Scan for the cell matching the given text and deliver its [X, Y] coordinate at center. 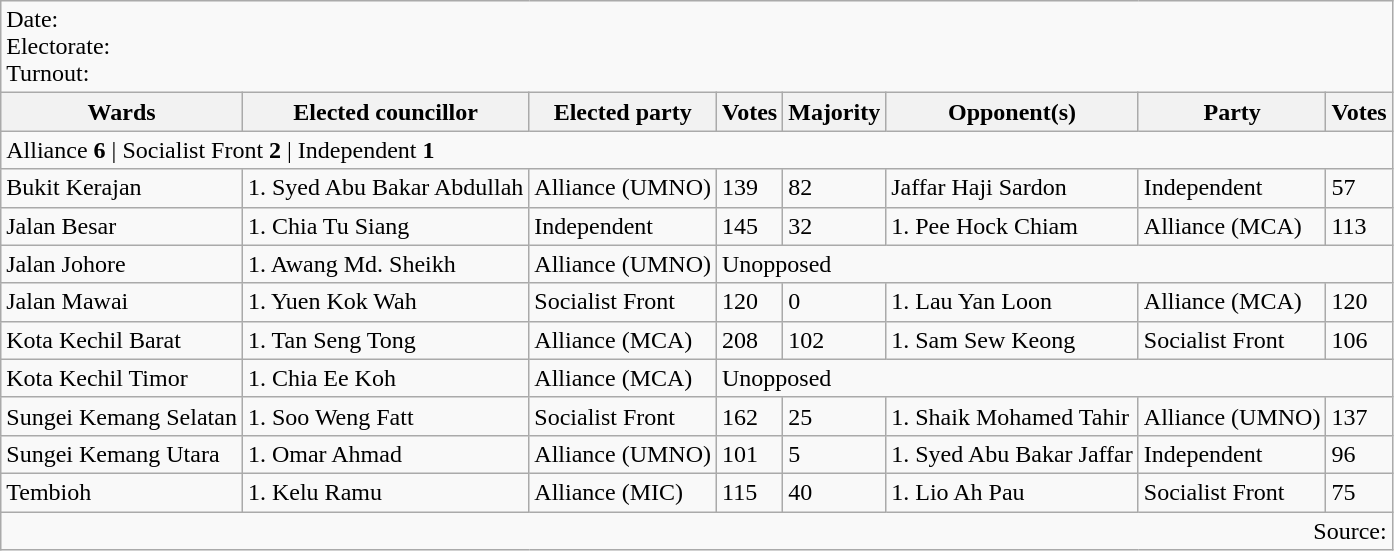
Majority [834, 112]
0 [834, 302]
1. Kelu Ramu [385, 492]
162 [750, 416]
Elected party [623, 112]
Kota Kechil Timor [122, 378]
1. Awang Md. Sheikh [385, 264]
Tembioh [122, 492]
139 [750, 188]
Sungei Kemang Selatan [122, 416]
137 [1359, 416]
Date: Electorate:Turnout: [696, 47]
Jalan Johore [122, 264]
1. Lio Ah Pau [1012, 492]
Party [1232, 112]
101 [750, 454]
Bukit Kerajan [122, 188]
25 [834, 416]
82 [834, 188]
Jalan Mawai [122, 302]
Source: [696, 531]
102 [834, 340]
Alliance (MIC) [623, 492]
Opponent(s) [1012, 112]
Sungei Kemang Utara [122, 454]
1. Chia Ee Koh [385, 378]
1. Yuen Kok Wah [385, 302]
1. Chia Tu Siang [385, 226]
1. Soo Weng Fatt [385, 416]
57 [1359, 188]
208 [750, 340]
1. Pee Hock Chiam [1012, 226]
Kota Kechil Barat [122, 340]
145 [750, 226]
1. Syed Abu Bakar Jaffar [1012, 454]
1. Sam Sew Keong [1012, 340]
Alliance 6 | Socialist Front 2 | Independent 1 [696, 150]
115 [750, 492]
1. Shaik Mohamed Tahir [1012, 416]
96 [1359, 454]
1. Omar Ahmad [385, 454]
40 [834, 492]
Wards [122, 112]
113 [1359, 226]
106 [1359, 340]
75 [1359, 492]
5 [834, 454]
32 [834, 226]
1. Syed Abu Bakar Abdullah [385, 188]
Elected councillor [385, 112]
Jaffar Haji Sardon [1012, 188]
1. Lau Yan Loon [1012, 302]
Jalan Besar [122, 226]
1. Tan Seng Tong [385, 340]
